Return the [x, y] coordinate for the center point of the cell that contains the specified text.  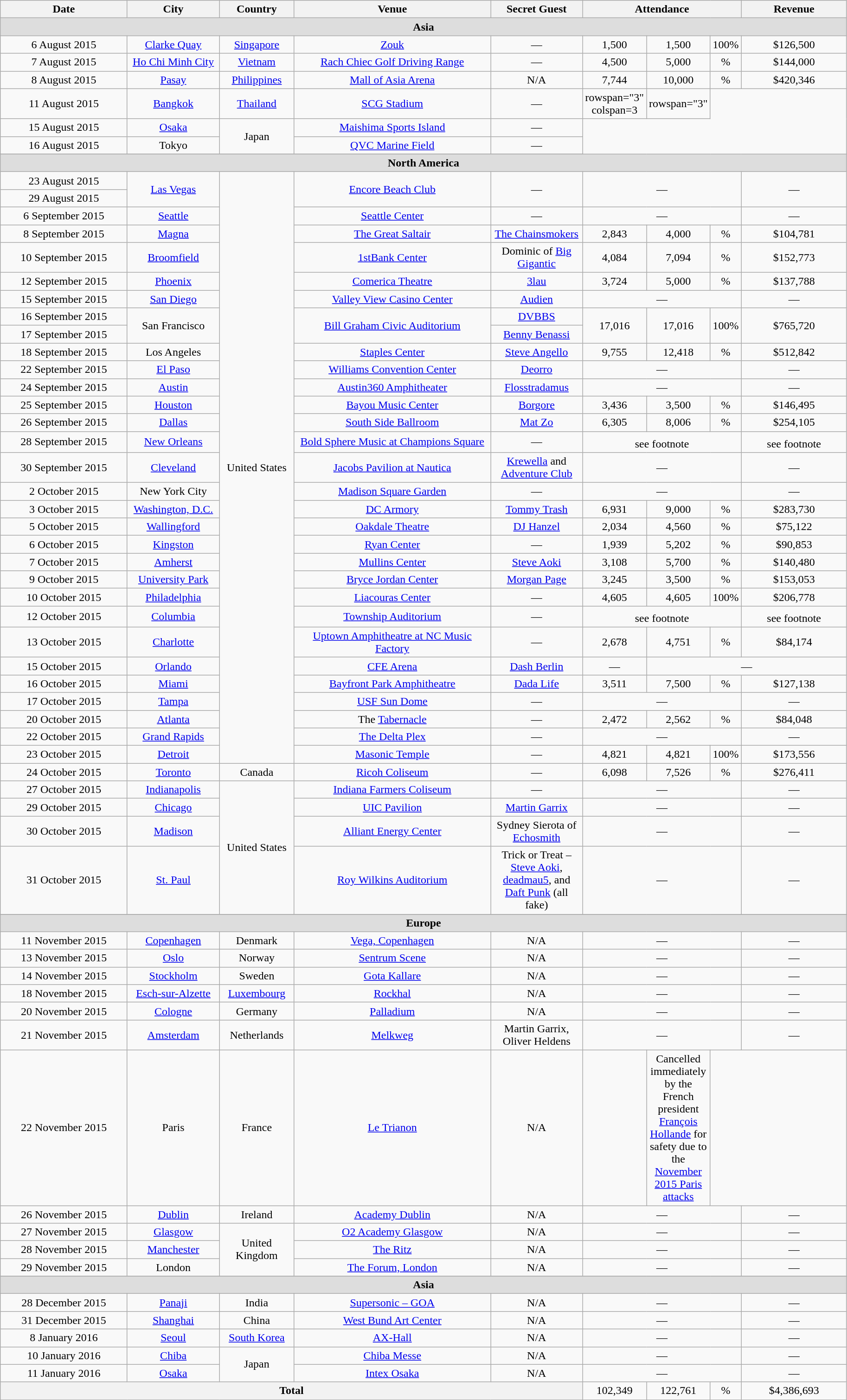
UIC Pavilion [392, 807]
$765,720 [794, 326]
21 November 2015 [64, 1035]
Seoul [173, 1338]
United Kingdom [257, 1250]
Steve Angello [537, 352]
$512,842 [794, 352]
Bill Graham Civic Auditorium [392, 326]
$75,122 [794, 527]
3,511 [615, 684]
$126,500 [794, 45]
12,418 [679, 352]
$137,788 [794, 281]
Madison [173, 831]
Valley View Casino Center [392, 299]
Sentrum Scene [392, 958]
20 November 2015 [64, 1011]
Miami [173, 684]
31 December 2015 [64, 1320]
27 October 2015 [64, 790]
$104,781 [794, 233]
Philippines [257, 80]
Oakdale Theatre [392, 527]
29 August 2015 [64, 198]
QVC Marine Field [392, 145]
1stBank Center [392, 258]
22 September 2015 [64, 370]
28 September 2015 [64, 441]
San Diego [173, 299]
Vietnam [257, 62]
Shanghai [173, 1320]
4,084 [615, 258]
28 November 2015 [64, 1250]
Venue [392, 9]
2 October 2015 [64, 492]
Vega, Copenhagen [392, 940]
24 September 2015 [64, 387]
Wallingford [173, 527]
Denmark [257, 940]
13 October 2015 [64, 642]
Mall of Asia Arena [392, 80]
Revenue [794, 9]
St. Paul [173, 880]
Township Auditorium [392, 617]
DJ Hanzel [537, 527]
CFE Arena [392, 666]
Dominic of Big Gigantic [537, 258]
15 September 2015 [64, 299]
The Ritz [392, 1250]
Martin Garrix, Oliver Heldens [537, 1035]
1,939 [615, 544]
$206,778 [794, 597]
$153,053 [794, 580]
New Orleans [173, 441]
Uptown Amphitheatre at NC Music Factory [392, 642]
Cologne [173, 1011]
3 October 2015 [64, 509]
9,755 [615, 352]
16 October 2015 [64, 684]
Pasay [173, 80]
2,678 [615, 642]
Gota Kallare [392, 976]
8 August 2015 [64, 80]
$152,773 [794, 258]
12 October 2015 [64, 617]
$276,411 [794, 772]
Singapore [257, 45]
5,700 [679, 562]
Seattle Center [392, 216]
11 August 2015 [64, 104]
6,931 [615, 509]
22 November 2015 [64, 1128]
Dublin [173, 1215]
Palladium [392, 1011]
India [257, 1303]
30 September 2015 [64, 467]
Las Vegas [173, 189]
Borgore [537, 405]
Mat Zo [537, 422]
New York City [173, 492]
6,098 [615, 772]
Morgan Page [537, 580]
Panaji [173, 1303]
Audien [537, 299]
$173,556 [794, 754]
Supersonic – GOA [392, 1303]
$140,480 [794, 562]
13 November 2015 [64, 958]
16 August 2015 [64, 145]
Los Angeles [173, 352]
Martin Garrix [537, 807]
29 October 2015 [64, 807]
Houston [173, 405]
DVBBS [537, 317]
5 October 2015 [64, 527]
$254,105 [794, 422]
18 September 2015 [64, 352]
Ireland [257, 1215]
Jacobs Pavilion at Nautica [392, 467]
Detroit [173, 754]
3,724 [615, 281]
$144,000 [794, 62]
12 September 2015 [64, 281]
4,500 [615, 62]
Country [257, 9]
Bryce Jordan Center [392, 580]
Date [64, 9]
25 September 2015 [64, 405]
Zouk [392, 45]
Roy Wilkins Auditorium [392, 880]
$84,048 [794, 719]
O2 Academy Glasgow [392, 1232]
6 September 2015 [64, 216]
Tampa [173, 701]
Toronto [173, 772]
Glasgow [173, 1232]
26 November 2015 [64, 1215]
2,472 [615, 719]
$84,174 [794, 642]
Dallas [173, 422]
102,349 [615, 1391]
Canada [257, 772]
El Paso [173, 370]
28 December 2015 [64, 1303]
South Side Ballroom [392, 422]
Atlanta [173, 719]
Broomfield [173, 258]
$420,346 [794, 80]
Williams Convention Center [392, 370]
Austin360 Amphitheater [392, 387]
China [257, 1320]
3,245 [615, 580]
2,562 [679, 719]
Austin [173, 387]
6 October 2015 [64, 544]
7,500 [679, 684]
Sydney Sierota of Echosmith [537, 831]
Tokyo [173, 145]
10,000 [679, 80]
Ryan Center [392, 544]
The Chainsmokers [537, 233]
10 September 2015 [64, 258]
2,034 [615, 527]
24 October 2015 [64, 772]
Total [291, 1391]
7 October 2015 [64, 562]
8 January 2016 [64, 1338]
Cancelled immediately by the French president François Hollande for safety due to the November 2015 Paris attacks [679, 1128]
Oslo [173, 958]
16 September 2015 [64, 317]
Krewella and Adventure Club [537, 467]
Cleveland [173, 467]
8,006 [679, 422]
4,751 [679, 642]
Maishima Sports Island [392, 128]
South Korea [257, 1338]
Magna [173, 233]
Chiba Messe [392, 1355]
San Francisco [173, 326]
The Forum, London [392, 1267]
11 January 2016 [64, 1373]
North America [423, 163]
11 November 2015 [64, 940]
27 November 2015 [64, 1232]
Seattle [173, 216]
DC Armory [392, 509]
City [173, 9]
20 October 2015 [64, 719]
Steve Aoki [537, 562]
Amherst [173, 562]
Encore Beach Club [392, 189]
7,094 [679, 258]
Europe [423, 923]
Columbia [173, 617]
Indianapolis [173, 790]
Thailand [257, 104]
France [257, 1128]
The Great Saltair [392, 233]
Benny Benassi [537, 334]
8 September 2015 [64, 233]
31 October 2015 [64, 880]
Secret Guest [537, 9]
SCG Stadium [392, 104]
10 October 2015 [64, 597]
University Park [173, 580]
$127,138 [794, 684]
29 November 2015 [64, 1267]
Clarke Quay [173, 45]
Bayfront Park Amphitheatre [392, 684]
Indiana Farmers Coliseum [392, 790]
4,560 [679, 527]
Netherlands [257, 1035]
Sweden [257, 976]
Washington, D.C. [173, 509]
15 October 2015 [64, 666]
Alliant Energy Center [392, 831]
22 October 2015 [64, 737]
The Tabernacle [392, 719]
14 November 2015 [64, 976]
17 September 2015 [64, 334]
rowspan="3" [679, 104]
Chiba [173, 1355]
4,000 [679, 233]
Amsterdam [173, 1035]
Paris [173, 1128]
6,305 [615, 422]
Stockholm [173, 976]
Madison Square Garden [392, 492]
9,000 [679, 509]
30 October 2015 [64, 831]
Masonic Temple [392, 754]
Intex Osaka [392, 1373]
7 August 2015 [64, 62]
West Bund Art Center [392, 1320]
17 October 2015 [64, 701]
Chicago [173, 807]
5,202 [679, 544]
Philadelphia [173, 597]
23 August 2015 [64, 180]
Charlotte [173, 642]
$90,853 [794, 544]
$283,730 [794, 509]
Trick or Treat – Steve Aoki, deadmau5, and Daft Punk (all fake) [537, 880]
Staples Center [392, 352]
Esch-sur-Alzette [173, 993]
Mullins Center [392, 562]
Bold Sphere Music at Champions Square [392, 441]
26 September 2015 [64, 422]
London [173, 1267]
Academy Dublin [392, 1215]
$4,386,693 [794, 1391]
Luxembourg [257, 993]
15 August 2015 [64, 128]
Bangkok [173, 104]
Attendance [662, 9]
Liacouras Center [392, 597]
7,744 [615, 80]
AX-Hall [392, 1338]
3,436 [615, 405]
9 October 2015 [64, 580]
3lau [537, 281]
Germany [257, 1011]
Rockhal [392, 993]
Ricoh Coliseum [392, 772]
Melkweg [392, 1035]
Ho Chi Minh City [173, 62]
23 October 2015 [64, 754]
Manchester [173, 1250]
The Delta Plex [392, 737]
122,761 [679, 1391]
rowspan="3" colspan=3 [615, 104]
Rach Chiec Golf Driving Range [392, 62]
Norway [257, 958]
Dada Life [537, 684]
2,843 [615, 233]
$146,495 [794, 405]
USF Sun Dome [392, 701]
Flosstradamus [537, 387]
Kingston [173, 544]
Dash Berlin [537, 666]
7,526 [679, 772]
Deorro [537, 370]
18 November 2015 [64, 993]
Comerica Theatre [392, 281]
Phoenix [173, 281]
Orlando [173, 666]
Tommy Trash [537, 509]
10 January 2016 [64, 1355]
Copenhagen [173, 940]
Le Trianon [392, 1128]
Grand Rapids [173, 737]
Bayou Music Center [392, 405]
3,108 [615, 562]
6 August 2015 [64, 45]
